Search for the cell housing the specified text and yield its (x, y) center coordinate. 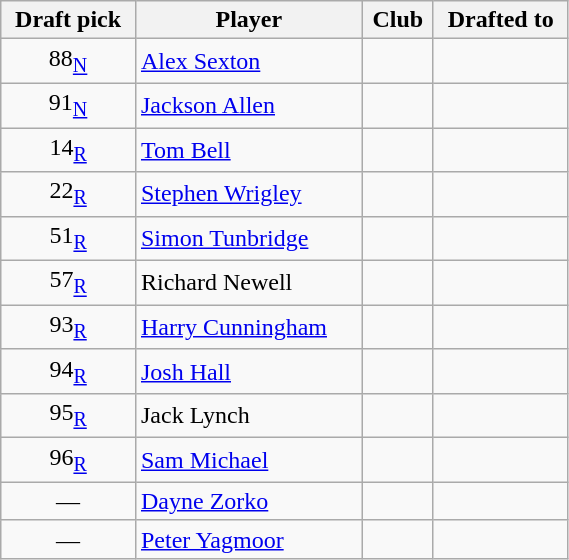
22R (68, 194)
Richard Newell (248, 283)
Alex Sexton (248, 61)
91N (68, 105)
95R (68, 416)
Jack Lynch (248, 416)
51R (68, 238)
Harry Cunningham (248, 327)
Tom Bell (248, 150)
57R (68, 283)
93R (68, 327)
94R (68, 371)
Drafted to (500, 20)
Dayne Zorko (248, 501)
Simon Tunbridge (248, 238)
Josh Hall (248, 371)
Sam Michael (248, 460)
88N (68, 61)
Player (248, 20)
Draft pick (68, 20)
Peter Yagmoor (248, 539)
Club (398, 20)
Stephen Wrigley (248, 194)
96R (68, 460)
14R (68, 150)
Jackson Allen (248, 105)
